Find where the given text appears and provide that cell's center as (X, Y) coordinate. 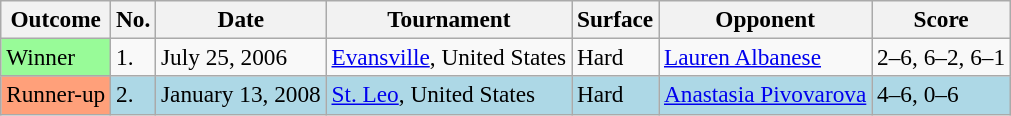
Opponent (766, 19)
No. (134, 19)
Anastasia Pivovarova (766, 95)
Score (942, 19)
St. Leo, United States (448, 95)
2–6, 6–2, 6–1 (942, 57)
4–6, 0–6 (942, 95)
2. (134, 95)
Lauren Albanese (766, 57)
Evansville, United States (448, 57)
1. (134, 57)
Tournament (448, 19)
Surface (616, 19)
July 25, 2006 (241, 57)
Outcome (56, 19)
Winner (56, 57)
Runner-up (56, 95)
Date (241, 19)
January 13, 2008 (241, 95)
